Provide the [X, Y] coordinate of the cell's center where the given text is located.  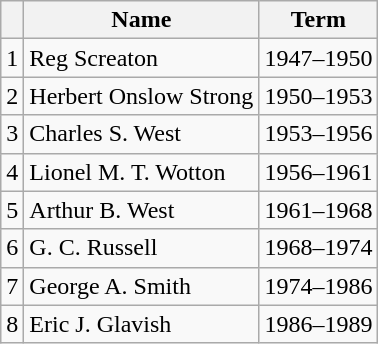
1 [12, 58]
Charles S. West [142, 134]
Herbert Onslow Strong [142, 96]
1953–1956 [318, 134]
7 [12, 286]
Term [318, 20]
George A. Smith [142, 286]
1956–1961 [318, 172]
6 [12, 248]
8 [12, 324]
Reg Screaton [142, 58]
5 [12, 210]
1950–1953 [318, 96]
4 [12, 172]
Lionel M. T. Wotton [142, 172]
1947–1950 [318, 58]
Eric J. Glavish [142, 324]
1968–1974 [318, 248]
Arthur B. West [142, 210]
2 [12, 96]
1986–1989 [318, 324]
1974–1986 [318, 286]
G. C. Russell [142, 248]
Name [142, 20]
1961–1968 [318, 210]
3 [12, 134]
